Output the (X, Y) coordinate of the center of the cell containing the given text.  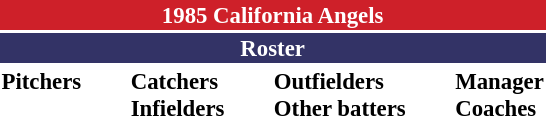
Roster (272, 48)
1985 California Angels (272, 15)
